Detect which cell encompasses the target text, then output its (x, y) center coordinate. 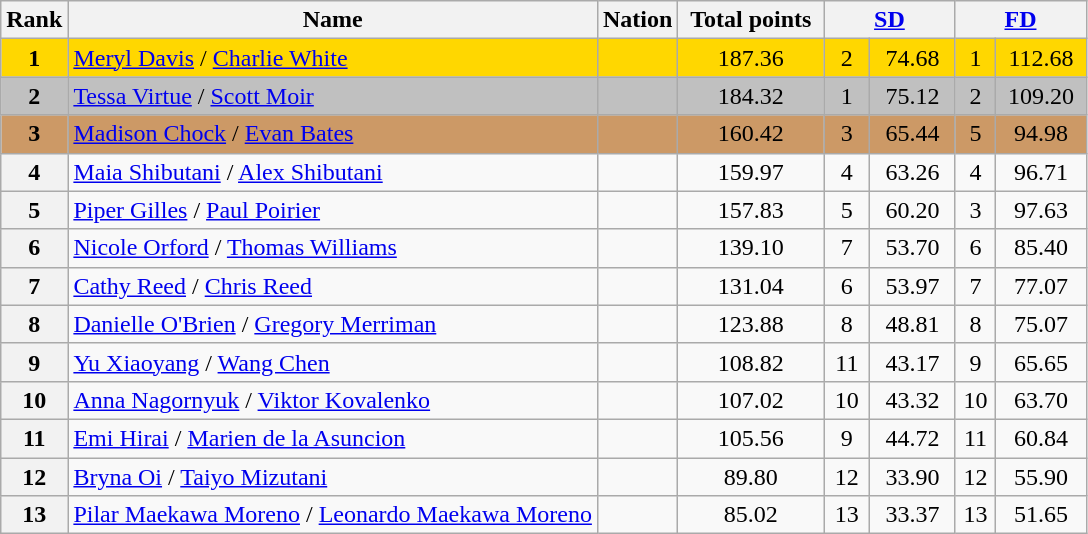
74.68 (912, 58)
65.44 (912, 134)
109.20 (1041, 96)
105.56 (751, 438)
159.97 (751, 172)
Rank (34, 20)
75.07 (1041, 324)
131.04 (751, 286)
Pilar Maekawa Moreno / Leonardo Maekawa Moreno (333, 515)
60.20 (912, 210)
43.32 (912, 400)
Tessa Virtue / Scott Moir (333, 96)
44.72 (912, 438)
157.83 (751, 210)
33.90 (912, 477)
33.37 (912, 515)
94.98 (1041, 134)
Cathy Reed / Chris Reed (333, 286)
Name (333, 20)
43.17 (912, 362)
Piper Gilles / Paul Poirier (333, 210)
139.10 (751, 248)
123.88 (751, 324)
112.68 (1041, 58)
89.80 (751, 477)
Anna Nagornyuk / Viktor Kovalenko (333, 400)
65.65 (1041, 362)
Emi Hirai / Marien de la Asuncion (333, 438)
Yu Xiaoyang / Wang Chen (333, 362)
184.32 (751, 96)
53.97 (912, 286)
Maia Shibutani / Alex Shibutani (333, 172)
63.26 (912, 172)
60.84 (1041, 438)
97.63 (1041, 210)
FD (1020, 20)
Meryl Davis / Charlie White (333, 58)
96.71 (1041, 172)
55.90 (1041, 477)
Total points (751, 20)
53.70 (912, 248)
63.70 (1041, 400)
187.36 (751, 58)
85.40 (1041, 248)
Danielle O'Brien / Gregory Merriman (333, 324)
108.82 (751, 362)
51.65 (1041, 515)
107.02 (751, 400)
Madison Chock / Evan Bates (333, 134)
Bryna Oi / Taiyo Mizutani (333, 477)
Nicole Orford / Thomas Williams (333, 248)
48.81 (912, 324)
160.42 (751, 134)
85.02 (751, 515)
77.07 (1041, 286)
Nation (637, 20)
75.12 (912, 96)
SD (890, 20)
